Return the [x, y] coordinate for the center point of the cell that contains the specified text.  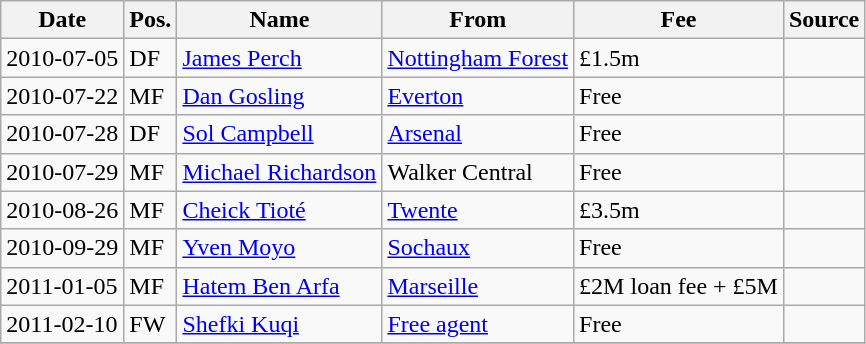
Sochaux [478, 248]
Cheick Tioté [280, 210]
Walker Central [478, 172]
Hatem Ben Arfa [280, 286]
Shefki Kuqi [280, 324]
Everton [478, 96]
Source [824, 20]
2011-01-05 [62, 286]
Sol Campbell [280, 134]
2011-02-10 [62, 324]
2010-07-05 [62, 58]
Name [280, 20]
James Perch [280, 58]
2010-07-22 [62, 96]
£1.5m [679, 58]
FW [150, 324]
Pos. [150, 20]
Marseille [478, 286]
Arsenal [478, 134]
From [478, 20]
Nottingham Forest [478, 58]
2010-08-26 [62, 210]
2010-07-29 [62, 172]
Fee [679, 20]
£2M loan fee + £5M [679, 286]
2010-09-29 [62, 248]
Dan Gosling [280, 96]
2010-07-28 [62, 134]
Twente [478, 210]
Date [62, 20]
£3.5m [679, 210]
Free agent [478, 324]
Michael Richardson [280, 172]
Yven Moyo [280, 248]
